Scan for the cell matching the given text and deliver its [x, y] coordinate at center. 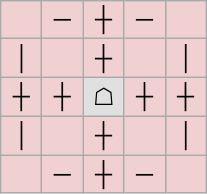
☖ [104, 97]
